Search for the cell housing the specified text and yield its [X, Y] center coordinate. 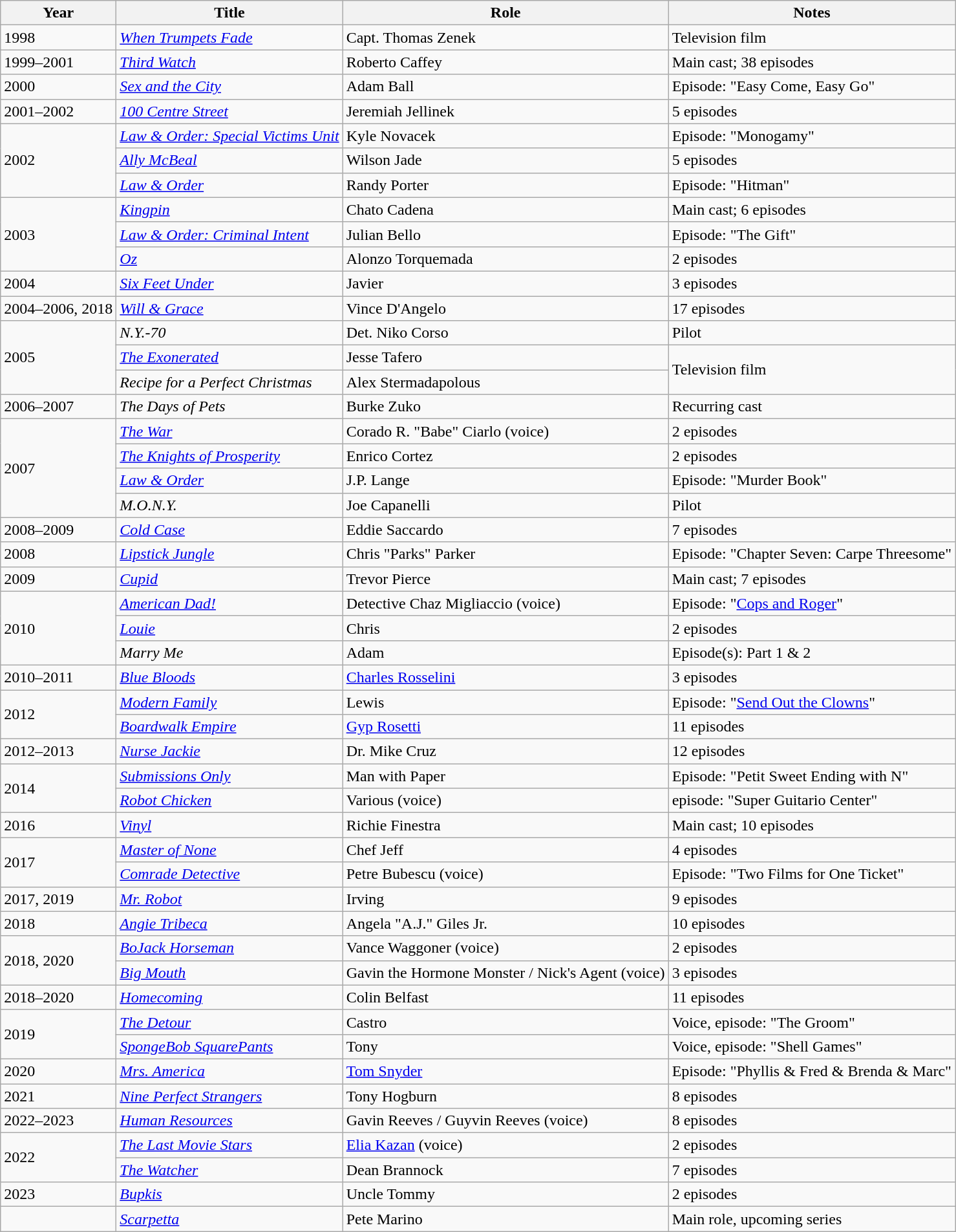
Chato Cadena [505, 210]
2022–2023 [58, 1121]
Jesse Tafero [505, 358]
Marry Me [229, 653]
Law & Order: Special Victims Unit [229, 136]
4 episodes [812, 850]
Corado R. "Babe" Ciarlo (voice) [505, 431]
Capt. Thomas Zenek [505, 38]
Jeremiah Jellinek [505, 111]
12 episodes [812, 751]
Six Feet Under [229, 283]
Voice, episode: "The Groom" [812, 1022]
Sex and the City [229, 87]
Big Mouth [229, 973]
9 episodes [812, 899]
Angela "A.J." Giles Jr. [505, 924]
2020 [58, 1071]
2021 [58, 1096]
2004 [58, 283]
Enrico Cortez [505, 456]
Roberto Caffey [505, 62]
Scarpetta [229, 1219]
Tom Snyder [505, 1071]
The War [229, 431]
Recipe for a Perfect Christmas [229, 382]
2005 [58, 358]
Det. Niko Corso [505, 333]
Kingpin [229, 210]
Tony [505, 1046]
Boardwalk Empire [229, 727]
Episode: "Chapter Seven: Carpe Threesome" [812, 554]
2010–2011 [58, 677]
Master of None [229, 850]
Homecoming [229, 997]
2012–2013 [58, 751]
The Detour [229, 1022]
Third Watch [229, 62]
17 episodes [812, 308]
Kyle Novacek [505, 136]
Ally McBeal [229, 160]
American Dad! [229, 603]
2010 [58, 628]
Vince D'Angelo [505, 308]
Castro [505, 1022]
Trevor Pierce [505, 579]
Mrs. America [229, 1071]
Angie Tribeca [229, 924]
When Trumpets Fade [229, 38]
2018 [58, 924]
J.P. Lange [505, 481]
SpongeBob SquarePants [229, 1046]
2009 [58, 579]
Man with Paper [505, 776]
Joe Capanelli [505, 505]
Burke Zuko [505, 407]
Alex Stermadapolous [505, 382]
Episode: "Phyllis & Fred & Brenda & Marc" [812, 1071]
100 Centre Street [229, 111]
2017 [58, 862]
Robot Chicken [229, 801]
Episode: "Hitman" [812, 185]
2017, 2019 [58, 899]
Randy Porter [505, 185]
Year [58, 13]
Title [229, 13]
2019 [58, 1034]
Detective Chaz Migliaccio (voice) [505, 603]
Blue Bloods [229, 677]
Chris "Parks" Parker [505, 554]
Dean Brannock [505, 1170]
Role [505, 13]
Main cast; 10 episodes [812, 825]
The Watcher [229, 1170]
Louie [229, 628]
Irving [505, 899]
Episode: "Easy Come, Easy Go" [812, 87]
Nine Perfect Strangers [229, 1096]
Petre Bubescu (voice) [505, 874]
Gavin the Hormone Monster / Nick's Agent (voice) [505, 973]
Pete Marino [505, 1219]
Vance Waggoner (voice) [505, 948]
Main cast; 6 episodes [812, 210]
Notes [812, 13]
Episode: "Cops and Roger" [812, 603]
Alonzo Torquemada [505, 259]
Episode: "Two Films for One Ticket" [812, 874]
Charles Rosselini [505, 677]
Human Resources [229, 1121]
Episode(s): Part 1 & 2 [812, 653]
Julian Bello [505, 234]
Will & Grace [229, 308]
Chef Jeff [505, 850]
Eddie Saccardo [505, 530]
Richie Finestra [505, 825]
Episode: "Murder Book" [812, 481]
2001–2002 [58, 111]
BoJack Horseman [229, 948]
2006–2007 [58, 407]
Tony Hogburn [505, 1096]
Cold Case [229, 530]
2012 [58, 714]
2003 [58, 234]
Javier [505, 283]
1999–2001 [58, 62]
Gyp Rosetti [505, 727]
2018–2020 [58, 997]
Colin Belfast [505, 997]
Recurring cast [812, 407]
Episode: "The Gift" [812, 234]
Chris [505, 628]
The Exonerated [229, 358]
2023 [58, 1194]
Lipstick Jungle [229, 554]
Main role, upcoming series [812, 1219]
2018, 2020 [58, 960]
Adam [505, 653]
2008 [58, 554]
2008–2009 [58, 530]
Modern Family [229, 702]
Law & Order: Criminal Intent [229, 234]
2002 [58, 160]
Uncle Tommy [505, 1194]
Oz [229, 259]
2016 [58, 825]
Main cast; 38 episodes [812, 62]
2014 [58, 788]
Episode: "Monogamy" [812, 136]
Vinyl [229, 825]
Gavin Reeves / Guyvin Reeves (voice) [505, 1121]
The Days of Pets [229, 407]
The Knights of Prosperity [229, 456]
Dr. Mike Cruz [505, 751]
2007 [58, 468]
Adam Ball [505, 87]
The Last Movie Stars [229, 1145]
Cupid [229, 579]
Episode: "Send Out the Clowns" [812, 702]
Episode: "Petit Sweet Ending with N" [812, 776]
Nurse Jackie [229, 751]
2022 [58, 1158]
Elia Kazan (voice) [505, 1145]
N.Y.-70 [229, 333]
Wilson Jade [505, 160]
Various (voice) [505, 801]
Lewis [505, 702]
Mr. Robot [229, 899]
Comrade Detective [229, 874]
2004–2006, 2018 [58, 308]
Voice, episode: "Shell Games" [812, 1046]
Main cast; 7 episodes [812, 579]
2000 [58, 87]
episode: "Super Guitario Center" [812, 801]
Bupkis [229, 1194]
10 episodes [812, 924]
M.O.N.Y. [229, 505]
1998 [58, 38]
Submissions Only [229, 776]
